Locate the cell with the specified text and output its (X, Y) center coordinate. 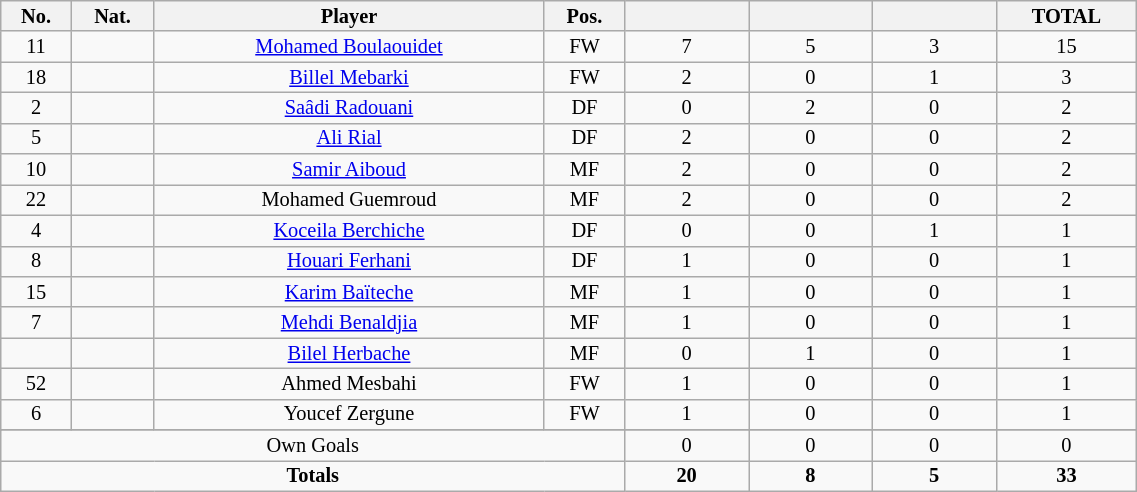
33 (1066, 476)
Ali Rial (349, 138)
Houari Ferhani (349, 262)
Player (349, 16)
No. (36, 16)
Mohamed Guemroud (349, 200)
Saâdi Radouani (349, 108)
Koceila Berchiche (349, 230)
18 (36, 78)
52 (36, 384)
4 (36, 230)
20 (687, 476)
Pos. (584, 16)
6 (36, 414)
Youcef Zergune (349, 414)
Bilel Herbache (349, 354)
Own Goals (313, 446)
Billel Mebarki (349, 78)
10 (36, 170)
22 (36, 200)
Ahmed Mesbahi (349, 384)
Mohamed Boulaouidet (349, 46)
Mehdi Benaldjia (349, 322)
Samir Aiboud (349, 170)
Karim Baïteche (349, 292)
Totals (313, 476)
11 (36, 46)
TOTAL (1066, 16)
Nat. (112, 16)
